Locate the cell with the specified text and output its [x, y] center coordinate. 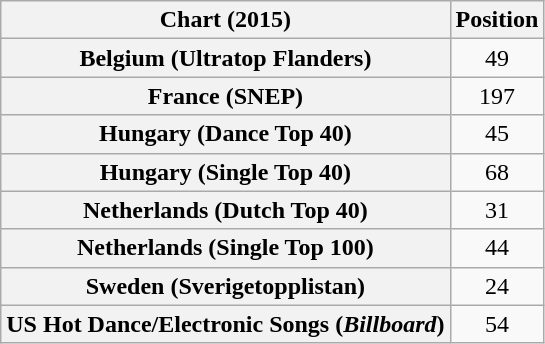
France (SNEP) [226, 96]
Netherlands (Dutch Top 40) [226, 210]
31 [497, 210]
Sweden (Sverigetopplistan) [226, 286]
Hungary (Dance Top 40) [226, 134]
54 [497, 324]
49 [497, 58]
44 [497, 248]
Belgium (Ultratop Flanders) [226, 58]
68 [497, 172]
45 [497, 134]
24 [497, 286]
197 [497, 96]
Hungary (Single Top 40) [226, 172]
Netherlands (Single Top 100) [226, 248]
Chart (2015) [226, 20]
US Hot Dance/Electronic Songs (Billboard) [226, 324]
Position [497, 20]
